For the text-containing cell, return its midpoint in [x, y] coordinate format. 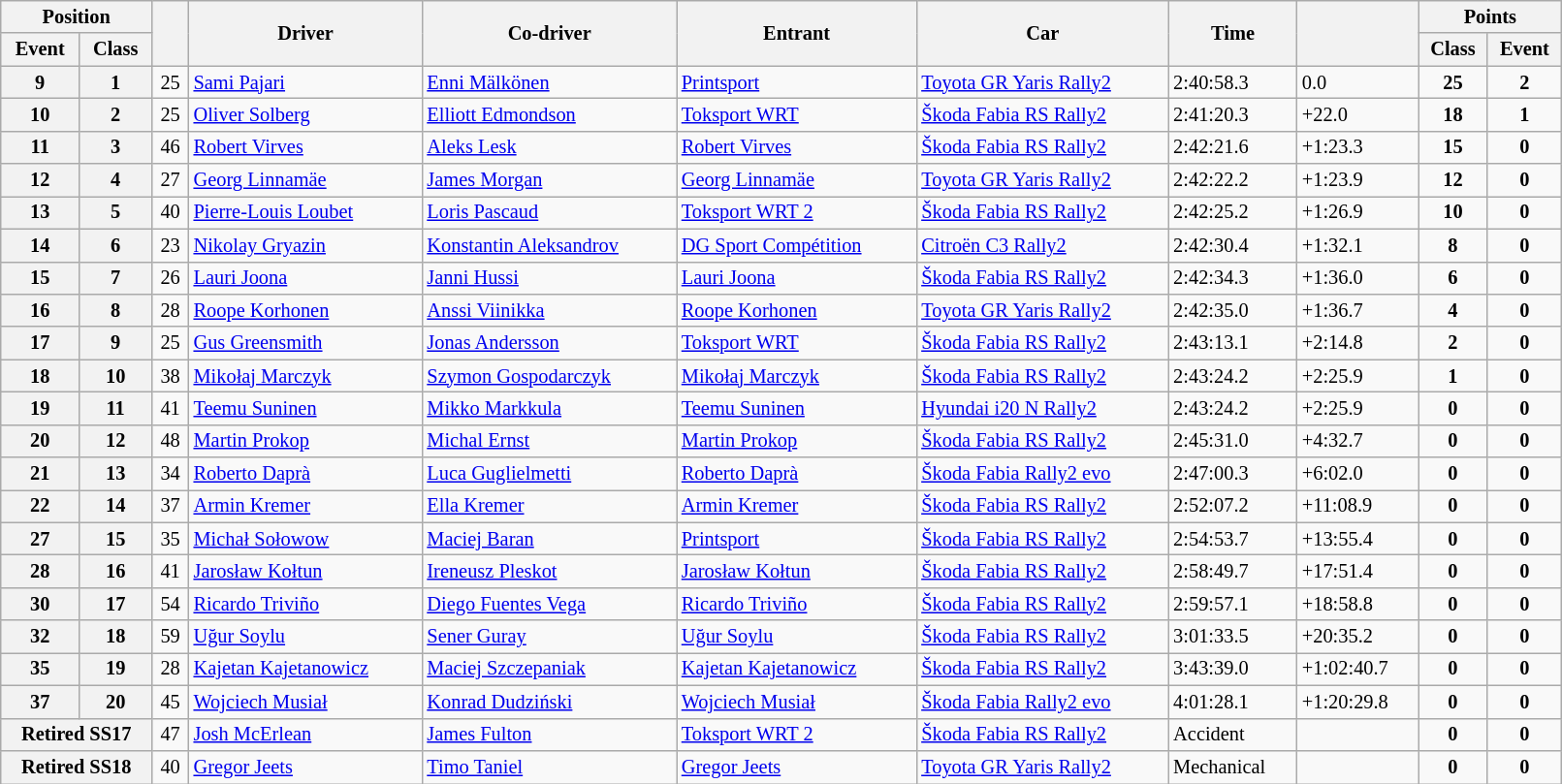
5 [116, 212]
Janni Hussi [549, 278]
+18:58.8 [1357, 604]
Entrant [797, 33]
+2:14.8 [1357, 343]
Position [77, 16]
Sener Guray [549, 637]
4:01:28.1 [1233, 702]
34 [171, 474]
59 [171, 637]
+22.0 [1357, 114]
3 [116, 147]
3:43:39.0 [1233, 669]
2:43:13.1 [1233, 343]
Anssi Viinikka [549, 310]
+4:32.7 [1357, 441]
2:45:31.0 [1233, 441]
Maciej Szczepaniak [549, 669]
James Morgan [549, 180]
Maciej Baran [549, 539]
46 [171, 147]
+20:35.2 [1357, 637]
Michal Ernst [549, 441]
7 [116, 278]
47 [171, 735]
Diego Fuentes Vega [549, 604]
Driver [306, 33]
Josh McErlean [306, 735]
Co-driver [549, 33]
Jonas Andersson [549, 343]
Sami Pajari [306, 82]
Luca Guglielmetti [549, 474]
54 [171, 604]
Mikko Markkula [549, 408]
30 [41, 604]
2:42:34.3 [1233, 278]
Ella Kremer [549, 506]
+1:32.1 [1357, 245]
2:41:20.3 [1233, 114]
2:58:49.7 [1233, 571]
Konrad Dudziński [549, 702]
2:42:35.0 [1233, 310]
Accident [1233, 735]
Hyundai i20 N Rally2 [1042, 408]
+1:02:40.7 [1357, 669]
2:40:58.3 [1233, 82]
45 [171, 702]
2:42:30.4 [1233, 245]
2:52:07.2 [1233, 506]
Time [1233, 33]
32 [41, 637]
Michał Sołowow [306, 539]
+13:55.4 [1357, 539]
Enni Mälkönen [549, 82]
21 [41, 474]
+1:20:29.8 [1357, 702]
Loris Pascaud [549, 212]
2:42:25.2 [1233, 212]
Pierre-Louis Loubet [306, 212]
DG Sport Compétition [797, 245]
2:54:53.7 [1233, 539]
Mechanical [1233, 767]
Aleks Lesk [549, 147]
Retired SS17 [77, 735]
+1:23.9 [1357, 180]
Oliver Solberg [306, 114]
Retired SS18 [77, 767]
+11:08.9 [1357, 506]
23 [171, 245]
+1:36.0 [1357, 278]
Elliott Edmondson [549, 114]
+1:36.7 [1357, 310]
+17:51.4 [1357, 571]
+6:02.0 [1357, 474]
2:59:57.1 [1233, 604]
3:01:33.5 [1233, 637]
Car [1042, 33]
Timo Taniel [549, 767]
Points [1490, 16]
Nikolay Gryazin [306, 245]
Konstantin Aleksandrov [549, 245]
2:47:00.3 [1233, 474]
26 [171, 278]
Citroën C3 Rally2 [1042, 245]
22 [41, 506]
38 [171, 376]
Szymon Gospodarczyk [549, 376]
Ireneusz Pleskot [549, 571]
2:42:21.6 [1233, 147]
0.0 [1357, 82]
2:42:22.2 [1233, 180]
+1:26.9 [1357, 212]
James Fulton [549, 735]
+1:23.3 [1357, 147]
Gus Greensmith [306, 343]
48 [171, 441]
